Determine the [X, Y] coordinate at the center of the cell enclosing the given text.  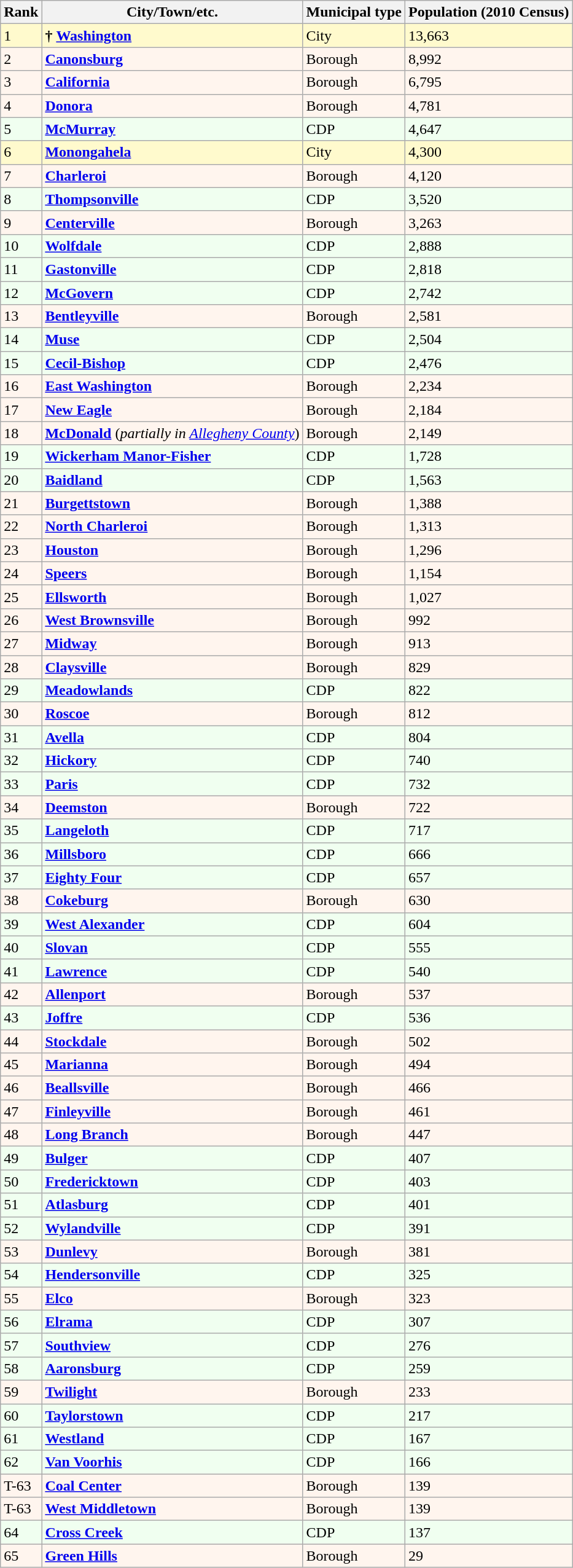
657 [488, 877]
1,728 [488, 457]
39 [21, 924]
217 [488, 1415]
2,888 [488, 246]
2,742 [488, 293]
7 [21, 176]
Elco [172, 1298]
536 [488, 1017]
Dunlevy [172, 1252]
2,818 [488, 269]
5 [21, 129]
Green Hills [172, 1556]
Charleroi [172, 176]
45 [21, 1065]
19 [21, 457]
32 [21, 761]
East Washington [172, 386]
6,795 [488, 82]
502 [488, 1041]
North Charleroi [172, 527]
14 [21, 340]
34 [21, 807]
51 [21, 1205]
McMurray [172, 129]
55 [21, 1298]
447 [488, 1135]
22 [21, 527]
732 [488, 784]
31 [21, 737]
992 [488, 620]
461 [488, 1111]
717 [488, 831]
Centerville [172, 222]
Roscoe [172, 714]
Allenport [172, 994]
37 [21, 877]
48 [21, 1135]
Donora [172, 106]
28 [21, 667]
812 [488, 714]
12 [21, 293]
913 [488, 643]
2 [21, 59]
West Alexander [172, 924]
4,647 [488, 129]
Long Branch [172, 1135]
Bentleyville [172, 316]
Finleyville [172, 1111]
30 [21, 714]
49 [21, 1158]
15 [21, 363]
381 [488, 1252]
25 [21, 597]
167 [488, 1439]
307 [488, 1322]
Hickory [172, 761]
4,300 [488, 152]
1,563 [488, 480]
804 [488, 737]
Westland [172, 1439]
1 [21, 36]
494 [488, 1065]
1,388 [488, 503]
Baidland [172, 480]
Rank [21, 12]
391 [488, 1228]
10 [21, 246]
1,296 [488, 550]
Millsboro [172, 854]
401 [488, 1205]
822 [488, 691]
Claysville [172, 667]
35 [21, 831]
Aaronsburg [172, 1368]
47 [21, 1111]
27 [21, 643]
Monongahela [172, 152]
West Brownsville [172, 620]
Cross Creek [172, 1532]
Midway [172, 643]
23 [21, 550]
64 [21, 1532]
McDonald (partially in Allegheny County) [172, 433]
36 [21, 854]
1,154 [488, 573]
325 [488, 1275]
407 [488, 1158]
4,120 [488, 176]
Bulger [172, 1158]
61 [21, 1439]
50 [21, 1182]
466 [488, 1088]
18 [21, 433]
Southview [172, 1345]
166 [488, 1462]
Taylorstown [172, 1415]
McGovern [172, 293]
2,184 [488, 410]
Houston [172, 550]
2,504 [488, 340]
60 [21, 1415]
722 [488, 807]
4 [21, 106]
Wylandville [172, 1228]
Fredericktown [172, 1182]
58 [21, 1368]
2,234 [488, 386]
54 [21, 1275]
Atlasburg [172, 1205]
4,781 [488, 106]
42 [21, 994]
46 [21, 1088]
Ellsworth [172, 597]
† Washington [172, 36]
Muse [172, 340]
Avella [172, 737]
Canonsburg [172, 59]
52 [21, 1228]
3,520 [488, 199]
Joffre [172, 1017]
City/Town/etc. [172, 12]
Eighty Four [172, 877]
2,581 [488, 316]
259 [488, 1368]
Paris [172, 784]
Municipal type [354, 12]
Lawrence [172, 971]
537 [488, 994]
137 [488, 1532]
Burgettstown [172, 503]
53 [21, 1252]
740 [488, 761]
11 [21, 269]
829 [488, 667]
555 [488, 947]
16 [21, 386]
59 [21, 1392]
1,027 [488, 597]
Meadowlands [172, 691]
California [172, 82]
44 [21, 1041]
41 [21, 971]
33 [21, 784]
Thompsonville [172, 199]
2,476 [488, 363]
Cokeburg [172, 901]
Langeloth [172, 831]
Wolfdale [172, 246]
Deemston [172, 807]
Hendersonville [172, 1275]
57 [21, 1345]
Speers [172, 573]
666 [488, 854]
62 [21, 1462]
13,663 [488, 36]
38 [21, 901]
276 [488, 1345]
West Middletown [172, 1509]
21 [21, 503]
323 [488, 1298]
20 [21, 480]
Wickerham Manor-Fisher [172, 457]
630 [488, 901]
604 [488, 924]
2,149 [488, 433]
233 [488, 1392]
3,263 [488, 222]
New Eagle [172, 410]
8 [21, 199]
Coal Center [172, 1486]
6 [21, 152]
13 [21, 316]
Beallsville [172, 1088]
43 [21, 1017]
8,992 [488, 59]
1,313 [488, 527]
Slovan [172, 947]
540 [488, 971]
Stockdale [172, 1041]
24 [21, 573]
Elrama [172, 1322]
Population (2010 Census) [488, 12]
Van Voorhis [172, 1462]
65 [21, 1556]
17 [21, 410]
3 [21, 82]
40 [21, 947]
Cecil-Bishop [172, 363]
403 [488, 1182]
9 [21, 222]
Gastonville [172, 269]
56 [21, 1322]
26 [21, 620]
Twilight [172, 1392]
Marianna [172, 1065]
